Search for the cell housing the specified text and yield its (x, y) center coordinate. 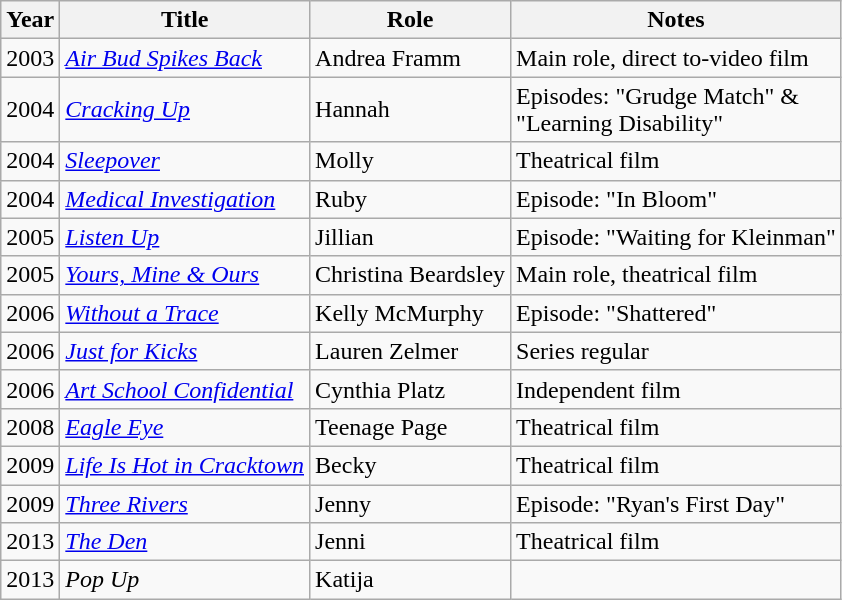
Role (410, 20)
Teenage Page (410, 427)
Sleepover (185, 161)
Without a Trace (185, 313)
The Den (185, 542)
Episodes: "Grudge Match" &"Learning Disability" (676, 110)
Molly (410, 161)
Kelly McMurphy (410, 313)
Series regular (676, 351)
Three Rivers (185, 503)
Episode: "Shattered" (676, 313)
Yours, Mine & Ours (185, 275)
Hannah (410, 110)
Listen Up (185, 237)
Ruby (410, 199)
Katija (410, 580)
Art School Confidential (185, 389)
Becky (410, 465)
Jenny (410, 503)
Air Bud Spikes Back (185, 58)
Title (185, 20)
Jillian (410, 237)
Just for Kicks (185, 351)
Independent film (676, 389)
Main role, direct to-video film (676, 58)
Episode: "Ryan's First Day" (676, 503)
Cynthia Platz (410, 389)
Life Is Hot in Cracktown (185, 465)
Lauren Zelmer (410, 351)
Pop Up (185, 580)
Episode: "In Bloom" (676, 199)
Episode: "Waiting for Kleinman" (676, 237)
2008 (30, 427)
Main role, theatrical film (676, 275)
Year (30, 20)
Christina Beardsley (410, 275)
Medical Investigation (185, 199)
Eagle Eye (185, 427)
Andrea Framm (410, 58)
Notes (676, 20)
Jenni (410, 542)
Cracking Up (185, 110)
2003 (30, 58)
